Return the (x, y) coordinate for the center point of the cell that contains the specified text.  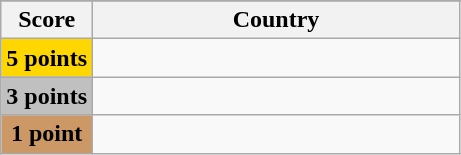
1 point (47, 134)
5 points (47, 58)
Country (276, 20)
Score (47, 20)
3 points (47, 96)
